Locate the cell with the specified text and output its (x, y) center coordinate. 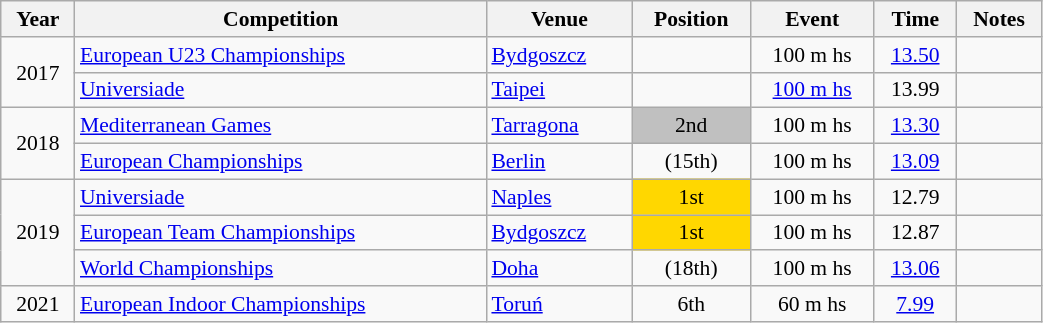
Time (915, 19)
2017 (38, 72)
(18th) (691, 269)
2nd (691, 126)
7.99 (915, 304)
Venue (559, 19)
Naples (559, 197)
13.50 (915, 55)
Year (38, 19)
Berlin (559, 162)
European U23 Championships (280, 55)
2018 (38, 144)
13.99 (915, 90)
13.09 (915, 162)
Toruń (559, 304)
European Indoor Championships (280, 304)
European Team Championships (280, 233)
2019 (38, 232)
Doha (559, 269)
European Championships (280, 162)
Notes (999, 19)
12.79 (915, 197)
World Championships (280, 269)
Competition (280, 19)
2021 (38, 304)
12.87 (915, 233)
13.06 (915, 269)
Mediterranean Games (280, 126)
13.30 (915, 126)
Taipei (559, 90)
(15th) (691, 162)
60 m hs (812, 304)
Event (812, 19)
Position (691, 19)
Tarragona (559, 126)
6th (691, 304)
